Pinpoint the cell where the given text exists, returning its [X, Y] midpoint coordinate. 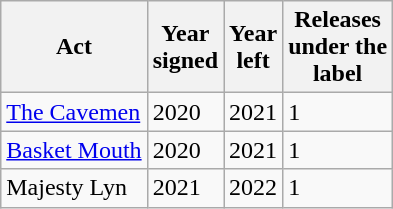
Year left [254, 47]
Year signed [185, 47]
2022 [254, 188]
The Cavemen [74, 112]
Act [74, 47]
Majesty Lyn [74, 188]
Basket Mouth [74, 150]
Releases under the label [338, 47]
